Output the (X, Y) coordinate of the center of the cell containing the given text.  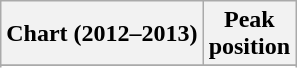
Peakposition (249, 34)
Chart (2012–2013) (102, 34)
